Pinpoint the cell where the given text exists, returning its [X, Y] midpoint coordinate. 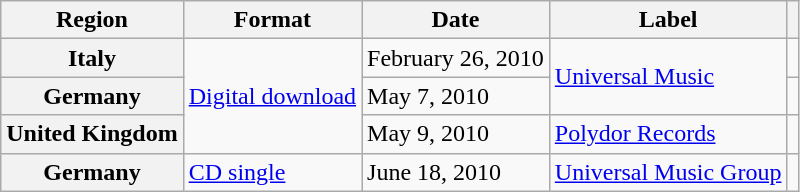
Universal Music [668, 77]
Region [92, 20]
May 7, 2010 [456, 96]
United Kingdom [92, 134]
Polydor Records [668, 134]
May 9, 2010 [456, 134]
Label [668, 20]
Italy [92, 58]
Universal Music Group [668, 172]
June 18, 2010 [456, 172]
Date [456, 20]
Digital download [272, 96]
February 26, 2010 [456, 58]
Format [272, 20]
CD single [272, 172]
